Search for the cell housing the specified text and yield its [x, y] center coordinate. 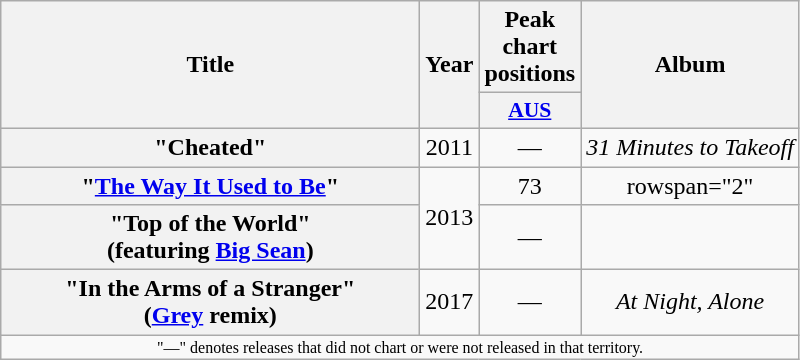
Year [450, 65]
rowspan="2" [690, 185]
At Night, Alone [690, 302]
Peak chart positions [530, 47]
Album [690, 65]
2017 [450, 302]
AUS [530, 111]
2013 [450, 218]
73 [530, 185]
"In the Arms of a Stranger"(Grey remix) [210, 302]
2011 [450, 147]
"The Way It Used to Be" [210, 185]
"—" denotes releases that did not chart or were not released in that territory. [400, 347]
31 Minutes to Takeoff [690, 147]
"Top of the World"(featuring Big Sean) [210, 238]
"Cheated" [210, 147]
Title [210, 65]
